For the text-containing cell, return its midpoint in (X, Y) coordinate format. 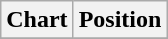
Position (120, 20)
Chart (37, 20)
